Provide the (X, Y) coordinate of the cell's center where the given text is located.  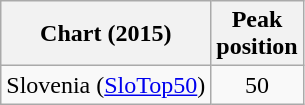
Peakposition (257, 34)
Chart (2015) (106, 34)
50 (257, 85)
Slovenia (SloTop50) (106, 85)
